Output the (X, Y) coordinate of the center of the cell containing the given text.  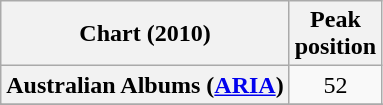
52 (335, 85)
Australian Albums (ARIA) (145, 85)
Peakposition (335, 34)
Chart (2010) (145, 34)
